Return (x, y) of the center of cell containing provided text 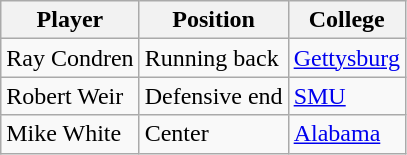
College (346, 20)
Mike White (70, 134)
Ray Condren (70, 58)
SMU (346, 96)
Gettysburg (346, 58)
Defensive end (214, 96)
Center (214, 134)
Robert Weir (70, 96)
Position (214, 20)
Running back (214, 58)
Player (70, 20)
Alabama (346, 134)
